Pinpoint the cell where the given text exists, returning its [x, y] midpoint coordinate. 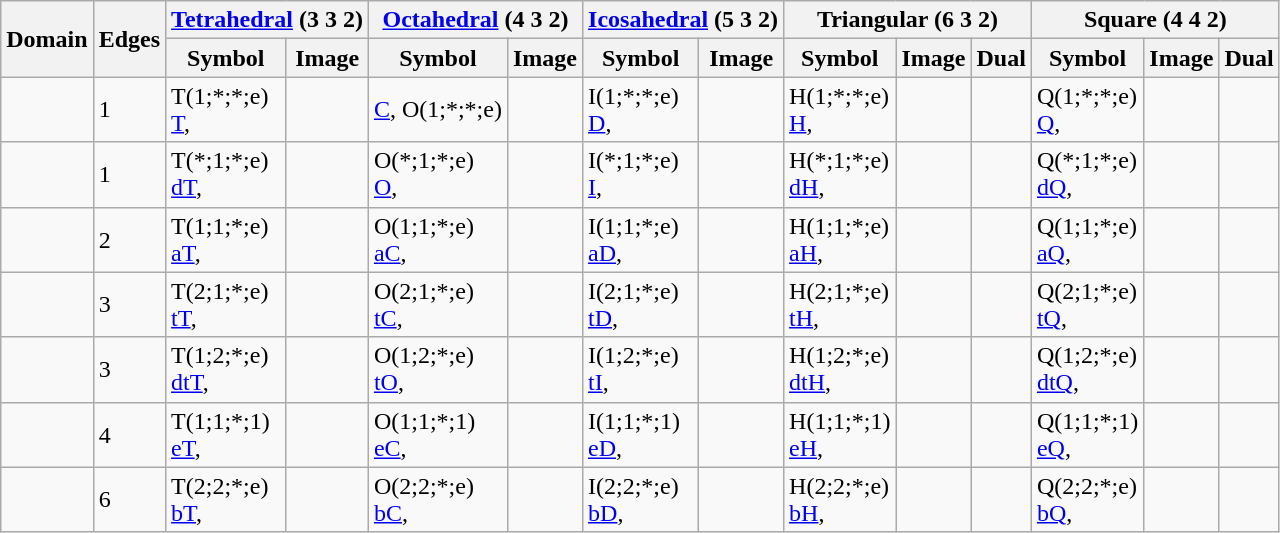
I(*;1;*;e)I, [641, 174]
Edges [129, 39]
Tetrahedral (3 3 2) [268, 20]
Q(2;2;*;e)bQ, [1087, 500]
C, O(1;*;*;e) [438, 110]
T(*;1;*;e)dT, [226, 174]
I(2;1;*;e)tD, [641, 304]
H(1;1;*;1)eH, [840, 434]
T(1;*;*;e)T, [226, 110]
T(1;1;*;1)eT, [226, 434]
Domain [47, 39]
Q(1;2;*;e)dtQ, [1087, 370]
H(1;1;*;e)aH, [840, 240]
I(1;1;*;e)aD, [641, 240]
Q(1;1;*;1)eQ, [1087, 434]
Q(1;*;*;e)Q, [1087, 110]
Q(2;1;*;e)tQ, [1087, 304]
I(1;2;*;e)tI, [641, 370]
H(1;2;*;e)dtH, [840, 370]
I(1;1;*;1)eD, [641, 434]
Square (4 4 2) [1155, 20]
Triangular (6 3 2) [908, 20]
H(2;2;*;e)bH, [840, 500]
Octahedral (4 3 2) [475, 20]
H(2;1;*;e)tH, [840, 304]
T(2;2;*;e)bT, [226, 500]
2 [129, 240]
I(1;*;*;e)D, [641, 110]
Q(1;1;*;e)aQ, [1087, 240]
T(1;2;*;e)dtT, [226, 370]
I(2;2;*;e)bD, [641, 500]
O(1;2;*;e)tO, [438, 370]
T(2;1;*;e)tT, [226, 304]
Icosahedral (5 3 2) [684, 20]
Q(*;1;*;e)dQ, [1087, 174]
4 [129, 434]
H(1;*;*;e)H, [840, 110]
O(2;2;*;e)bC, [438, 500]
O(*;1;*;e)O, [438, 174]
O(1;1;*;e)aC, [438, 240]
T(1;1;*;e)aT, [226, 240]
O(2;1;*;e)tC, [438, 304]
O(1;1;*;1)eC, [438, 434]
H(*;1;*;e)dH, [840, 174]
6 [129, 500]
